Capture the cell that displays the provided text and extract its [X, Y] central coordinate. 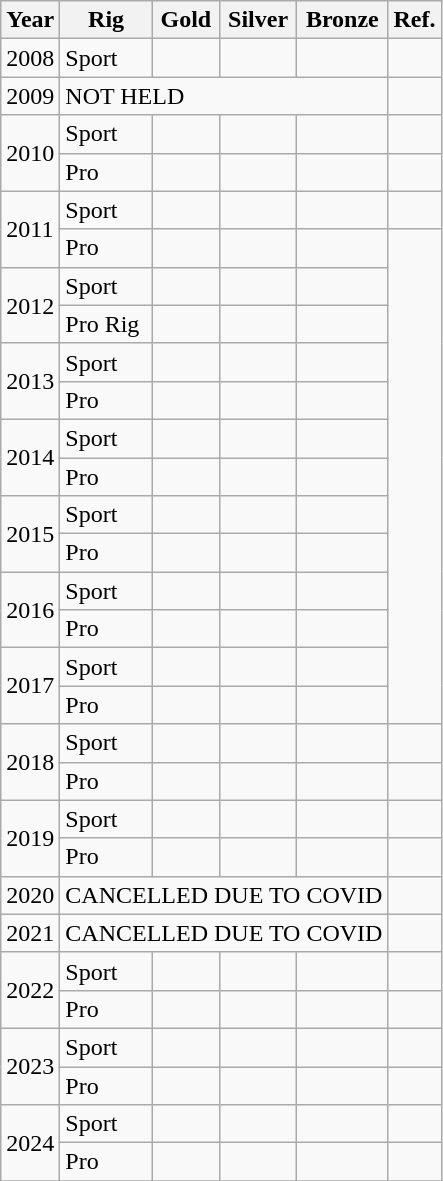
2019 [30, 838]
2008 [30, 58]
Ref. [414, 20]
2013 [30, 381]
2010 [30, 153]
2021 [30, 933]
2020 [30, 895]
2024 [30, 1143]
2017 [30, 686]
2015 [30, 534]
2011 [30, 229]
Pro Rig [106, 324]
2016 [30, 610]
2022 [30, 990]
Bronze [342, 20]
Gold [186, 20]
2009 [30, 96]
2012 [30, 305]
Silver [258, 20]
Year [30, 20]
NOT HELD [224, 96]
2014 [30, 457]
2023 [30, 1066]
2018 [30, 762]
Rig [106, 20]
